Find where the given text appears and provide that cell's center as [x, y] coordinate. 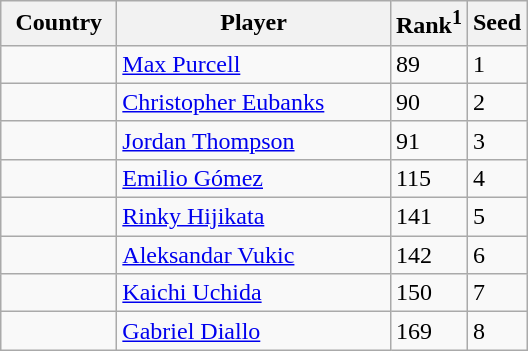
Aleksandar Vukic [254, 255]
Seed [496, 24]
142 [428, 255]
5 [496, 217]
Gabriel Diallo [254, 331]
Christopher Eubanks [254, 102]
1 [496, 64]
Max Purcell [254, 64]
141 [428, 217]
Kaichi Uchida [254, 293]
89 [428, 64]
169 [428, 331]
Rank1 [428, 24]
115 [428, 178]
150 [428, 293]
8 [496, 331]
7 [496, 293]
Rinky Hijikata [254, 217]
Player [254, 24]
3 [496, 140]
4 [496, 178]
6 [496, 255]
Country [59, 24]
91 [428, 140]
Jordan Thompson [254, 140]
90 [428, 102]
2 [496, 102]
Emilio Gómez [254, 178]
